Locate the cell with the specified text and output its (X, Y) center coordinate. 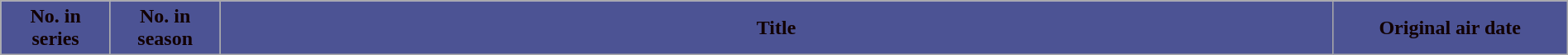
No. inseries (56, 28)
Title (776, 28)
No. inseason (165, 28)
Original air date (1450, 28)
